Detect which cell encompasses the target text, then output its [X, Y] center coordinate. 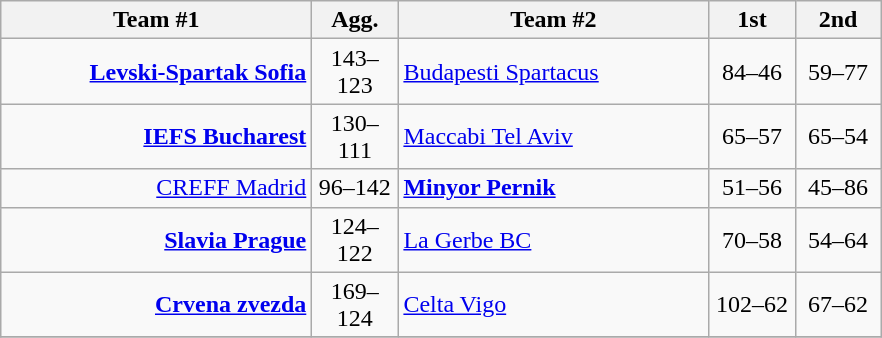
54–64 [838, 240]
130–111 [355, 136]
IEFS Bucharest [156, 136]
Team #2 [554, 20]
84–46 [752, 72]
143–123 [355, 72]
2nd [838, 20]
45–86 [838, 188]
La Gerbe BC [554, 240]
Maccabi Tel Aviv [554, 136]
Minyor Pernik [554, 188]
169–124 [355, 304]
Celta Vigo [554, 304]
CREFF Madrid [156, 188]
Team #1 [156, 20]
65–54 [838, 136]
Agg. [355, 20]
59–77 [838, 72]
65–57 [752, 136]
Levski-Spartak Sofia [156, 72]
70–58 [752, 240]
102–62 [752, 304]
Crvena zvezda [156, 304]
Budapesti Spartacus [554, 72]
124–122 [355, 240]
Slavia Prague [156, 240]
51–56 [752, 188]
96–142 [355, 188]
1st [752, 20]
67–62 [838, 304]
